Find where the given text appears and provide that cell's center as (x, y) coordinate. 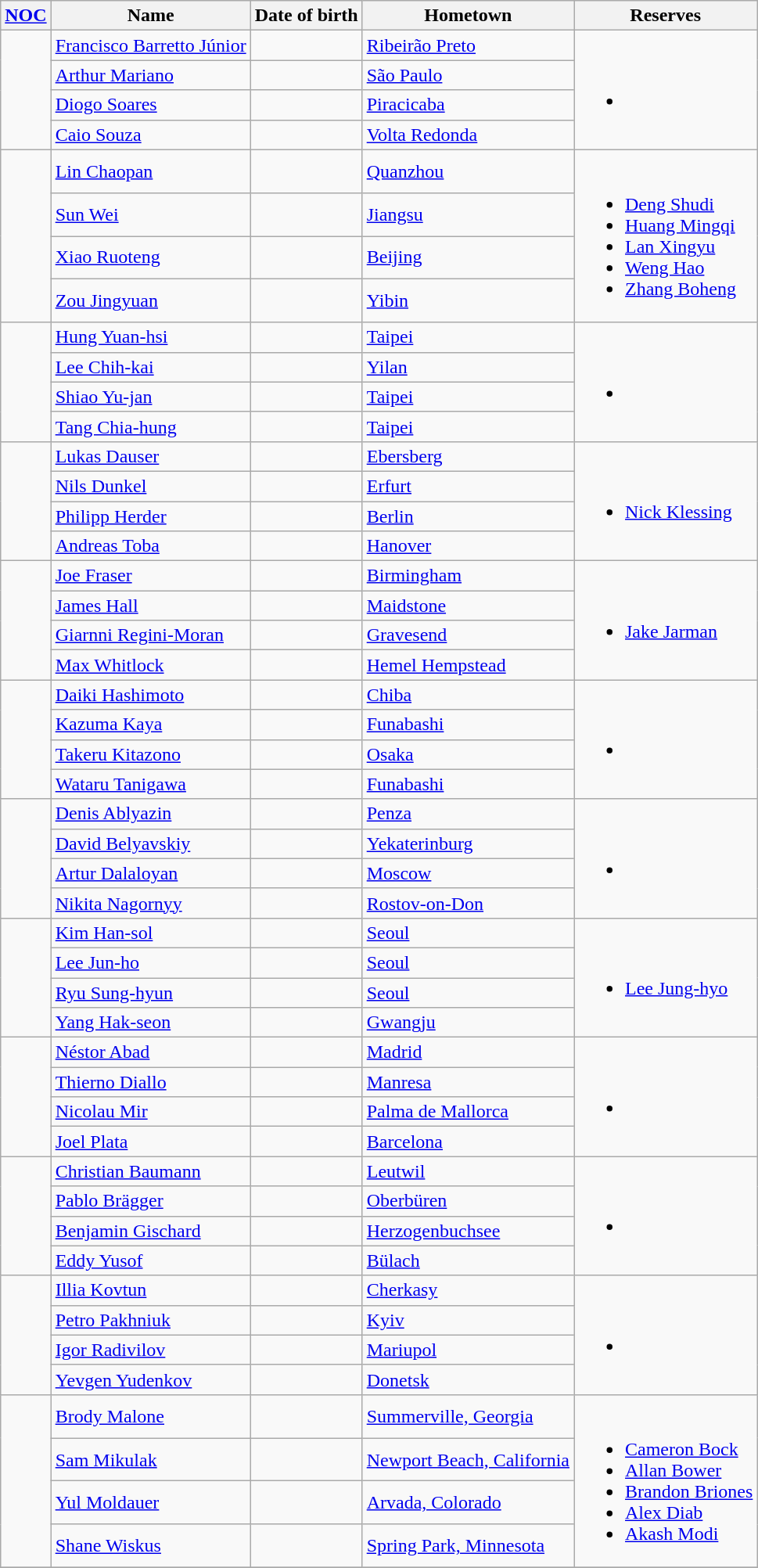
São Paulo (468, 75)
Petro Pakhniuk (150, 1320)
Wataru Tanigawa (150, 784)
Joel Plata (150, 1142)
Leutwil (468, 1171)
Andreas Toba (150, 546)
Arvada, Colorado (468, 1502)
Lee Chih-kai (150, 367)
Yekaterinburg (468, 843)
Yilan (468, 367)
Erfurt (468, 486)
Yibin (468, 300)
Tang Chia-hung (150, 426)
Hemel Hempstead (468, 665)
Thierno Diallo (150, 1082)
Mariupol (468, 1350)
Reserves (666, 16)
Date of birth (307, 16)
Shane Wiskus (150, 1546)
Illia Kovtun (150, 1290)
Yul Moldauer (150, 1502)
Ribeirão Preto (468, 45)
Madrid (468, 1052)
Jake Jarman (666, 620)
Chiba (468, 695)
Arthur Mariano (150, 75)
Summerville, Georgia (468, 1416)
Beijing (468, 258)
Hanover (468, 546)
Pablo Brägger (150, 1201)
Spring Park, Minnesota (468, 1546)
Takeru Kitazono (150, 754)
Piracicaba (468, 105)
Zou Jingyuan (150, 300)
Oberbüren (468, 1201)
Lee Jun-ho (150, 962)
Cameron BockAllan BowerBrandon BrionesAlex DiabAkash Modi (666, 1480)
Giarnni Regini-Moran (150, 635)
Denis Ablyazin (150, 814)
James Hall (150, 606)
Joe Fraser (150, 576)
Lin Chaopan (150, 171)
Nikita Nagornyy (150, 903)
Xiao Ruoteng (150, 258)
Daiki Hashimoto (150, 695)
Manresa (468, 1082)
Hometown (468, 16)
Christian Baumann (150, 1171)
Sun Wei (150, 214)
Hung Yuan-hsi (150, 337)
Berlin (468, 516)
Nils Dunkel (150, 486)
Ebersberg (468, 456)
Kyiv (468, 1320)
Diogo Soares (150, 105)
Cherkasy (468, 1290)
Igor Radivilov (150, 1350)
Penza (468, 814)
David Belyavskiy (150, 843)
Donetsk (468, 1379)
Caio Souza (150, 135)
Volta Redonda (468, 135)
Shiao Yu-jan (150, 397)
Rostov-on-Don (468, 903)
Kim Han-sol (150, 933)
Yang Hak-seon (150, 1023)
NOC (26, 16)
Kazuma Kaya (150, 725)
Lee Jung-hyo (666, 977)
Lukas Dauser (150, 456)
Sam Mikulak (150, 1460)
Benjamin Gischard (150, 1231)
Max Whitlock (150, 665)
Palma de Mallorca (468, 1112)
Nick Klessing (666, 501)
Barcelona (468, 1142)
Nicolau Mir (150, 1112)
Newport Beach, California (468, 1460)
Herzogenbuchsee (468, 1231)
Quanzhou (468, 171)
Néstor Abad (150, 1052)
Jiangsu (468, 214)
Gwangju (468, 1023)
Moscow (468, 873)
Eddy Yusof (150, 1261)
Birmingham (468, 576)
Ryu Sung-hyun (150, 993)
Francisco Barretto Júnior (150, 45)
Yevgen Yudenkov (150, 1379)
Deng ShudiHuang MingqiLan XingyuWeng HaoZhang Boheng (666, 236)
Philipp Herder (150, 516)
Osaka (468, 754)
Maidstone (468, 606)
Bülach (468, 1261)
Brody Malone (150, 1416)
Name (150, 16)
Artur Dalaloyan (150, 873)
Gravesend (468, 635)
